Return [X, Y] of the center of cell containing provided text 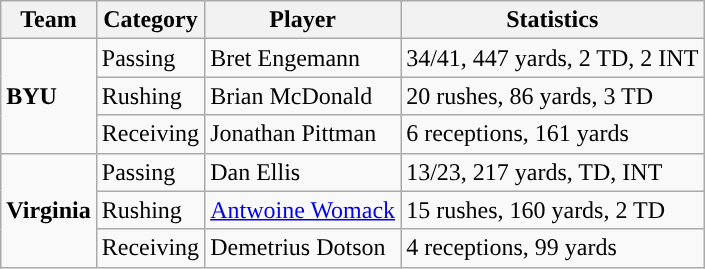
6 receptions, 161 yards [552, 134]
Player [303, 20]
BYU [49, 96]
20 rushes, 86 yards, 3 TD [552, 96]
Category [150, 20]
Virginia [49, 210]
Bret Engemann [303, 58]
Demetrius Dotson [303, 248]
Dan Ellis [303, 172]
Jonathan Pittman [303, 134]
Antwoine Womack [303, 210]
13/23, 217 yards, TD, INT [552, 172]
Brian McDonald [303, 96]
4 receptions, 99 yards [552, 248]
Statistics [552, 20]
Team [49, 20]
15 rushes, 160 yards, 2 TD [552, 210]
34/41, 447 yards, 2 TD, 2 INT [552, 58]
